From the cell containing the given text, extract its center point as [X, Y] coordinate. 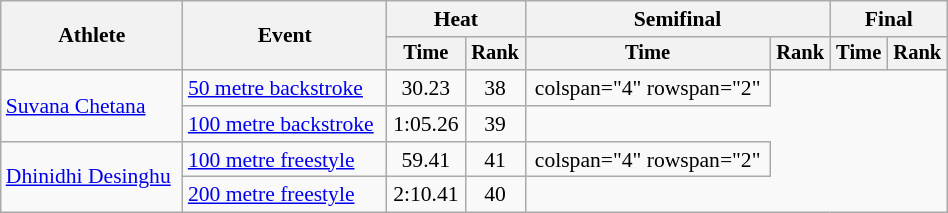
40 [495, 195]
Dhinidhi Desinghu [92, 178]
50 metre backstroke [285, 88]
Event [285, 36]
59.41 [426, 160]
38 [495, 88]
Suvana Chetana [92, 106]
Semifinal [678, 19]
100 metre backstroke [285, 124]
Athlete [92, 36]
100 metre freestyle [285, 160]
Heat [456, 19]
2:10.41 [426, 195]
39 [495, 124]
30.23 [426, 88]
1:05.26 [426, 124]
41 [495, 160]
200 metre freestyle [285, 195]
Final [888, 19]
